Output the (X, Y) coordinate of the center of the cell containing the given text.  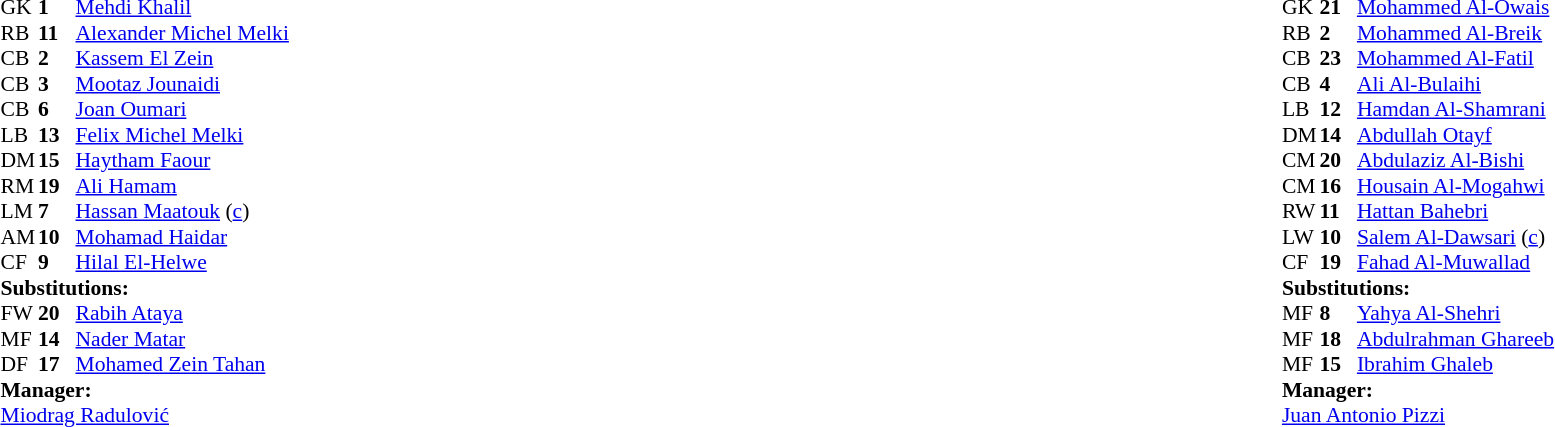
8 (1338, 313)
Fahad Al-Muwallad (1456, 263)
Mohammed Al-Breik (1456, 33)
18 (1338, 339)
Abdulrahman Ghareeb (1456, 339)
LW (1301, 237)
RM (19, 186)
Housain Al-Mogahwi (1456, 186)
RW (1301, 211)
Nader Matar (182, 339)
Hamdan Al-Shamrani (1456, 109)
Mohamed Zein Tahan (182, 365)
Haytham Faour (182, 161)
Joan Oumari (182, 109)
Abdulaziz Al-Bishi (1456, 161)
AM (19, 237)
16 (1338, 186)
Ali Al-Bulaihi (1456, 84)
Alexander Michel Melki (182, 33)
Ali Hamam (182, 186)
Ibrahim Ghaleb (1456, 365)
9 (57, 263)
LM (19, 211)
4 (1338, 84)
12 (1338, 109)
23 (1338, 59)
Kassem El Zein (182, 59)
Mohamad Haidar (182, 237)
3 (57, 84)
Hilal El-Helwe (182, 263)
Felix Michel Melki (182, 135)
Rabih Ataya (182, 313)
13 (57, 135)
DF (19, 365)
Salem Al-Dawsari (c) (1456, 237)
Hattan Bahebri (1456, 211)
Yahya Al-Shehri (1456, 313)
17 (57, 365)
6 (57, 109)
FW (19, 313)
Mohammed Al-Fatil (1456, 59)
7 (57, 211)
Mootaz Jounaidi (182, 84)
Hassan Maatouk (c) (182, 211)
Abdullah Otayf (1456, 135)
